Provide the (x, y) coordinate of the cell's center where the given text is located.  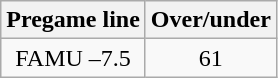
61 (210, 58)
Over/under (210, 20)
FAMU –7.5 (74, 58)
Pregame line (74, 20)
